Capture the cell that displays the provided text and extract its (x, y) central coordinate. 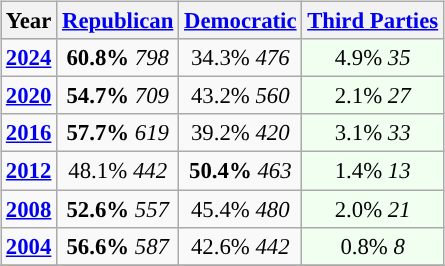
2.1% 27 (373, 96)
56.6% 587 (118, 246)
50.4% 463 (240, 171)
Third Parties (373, 21)
0.8% 8 (373, 246)
4.9% 35 (373, 58)
Year (29, 21)
2.0% 21 (373, 209)
57.7% 619 (118, 133)
48.1% 442 (118, 171)
52.6% 557 (118, 209)
60.8% 798 (118, 58)
2004 (29, 246)
39.2% 420 (240, 133)
3.1% 33 (373, 133)
2016 (29, 133)
45.4% 480 (240, 209)
34.3% 476 (240, 58)
2020 (29, 96)
42.6% 442 (240, 246)
Democratic (240, 21)
1.4% 13 (373, 171)
54.7% 709 (118, 96)
2008 (29, 209)
2012 (29, 171)
2024 (29, 58)
Republican (118, 21)
43.2% 560 (240, 96)
